Search for the cell housing the specified text and yield its [X, Y] center coordinate. 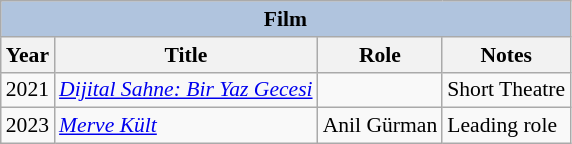
Year [28, 55]
Leading role [506, 126]
Film [286, 19]
Anil Gürman [380, 126]
Role [380, 55]
2023 [28, 126]
2021 [28, 90]
Notes [506, 55]
Merve Kült [186, 126]
Title [186, 55]
Dijital Sahne: Bir Yaz Gecesi [186, 90]
Short Theatre [506, 90]
